For the text-containing cell, return its midpoint in (X, Y) coordinate format. 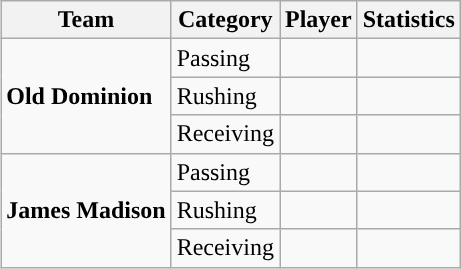
Team (86, 20)
James Madison (86, 210)
Player (319, 20)
Category (225, 20)
Old Dominion (86, 96)
Statistics (408, 20)
